For the text-containing cell, return its midpoint in [X, Y] coordinate format. 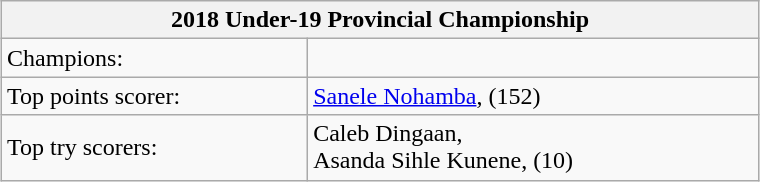
2018 Under-19 Provincial Championship [380, 20]
Top points scorer: [155, 96]
Champions: [155, 58]
Caleb Dingaan, Asanda Sihle Kunene, (10) [534, 148]
Sanele Nohamba, (152) [534, 96]
Top try scorers: [155, 148]
